Provide the (x, y) coordinate of the cell's center where the given text is located.  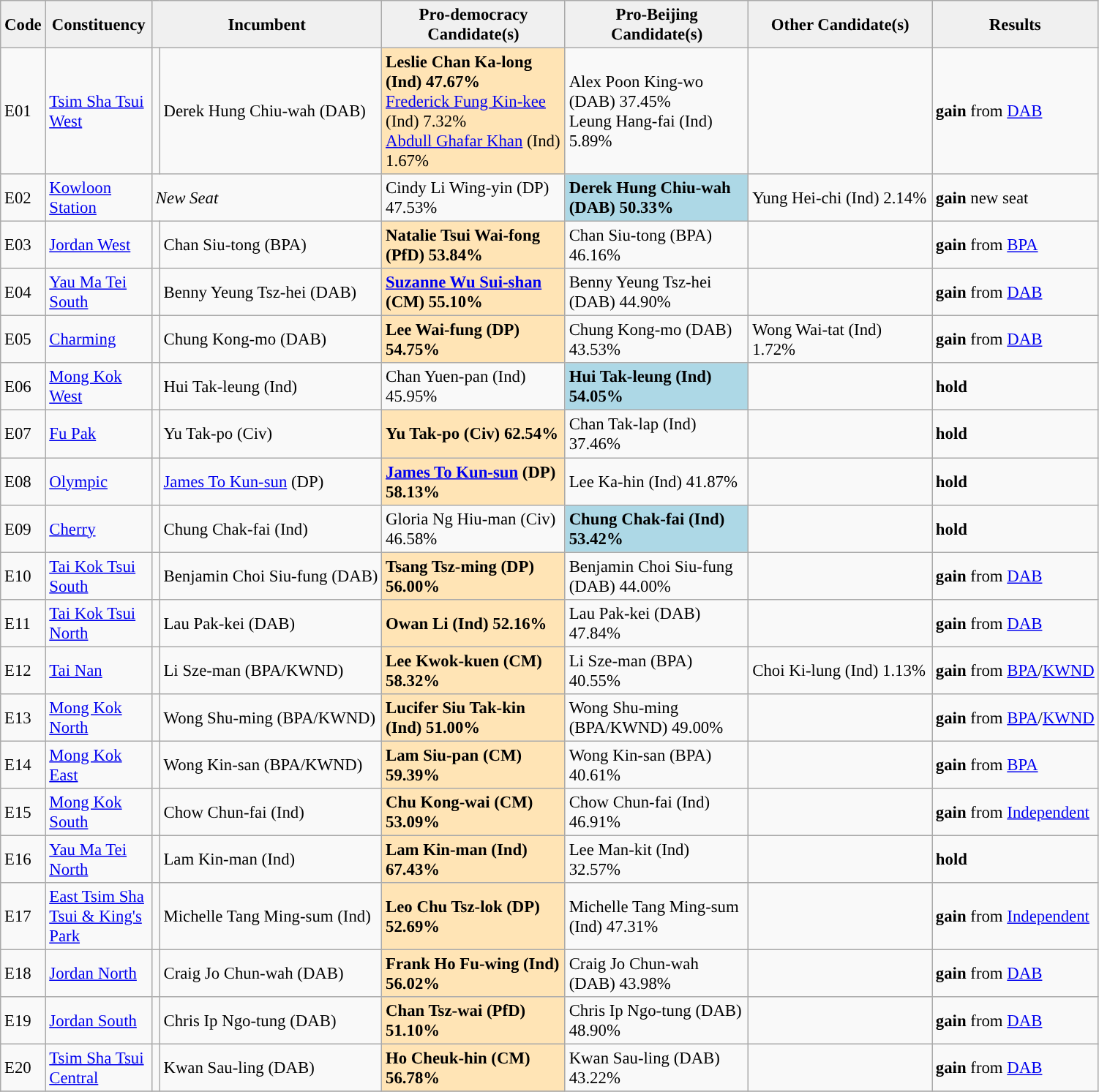
Tai Kok Tsui South (99, 576)
Chow Chun-fai (Ind) (271, 812)
Code (23, 25)
Chan Siu-tong (BPA) 46.16% (657, 246)
Ho Cheuk-hin (CM) 56.78% (474, 1068)
gain new seat (1016, 197)
E10 (23, 576)
Chung Chak-fai (Ind) (271, 528)
Tsang Tsz-ming (DP) 56.00% (474, 576)
Derek Hung Chiu-wah (DAB) 50.33% (657, 197)
E20 (23, 1068)
Tsim Sha Tsui Central (99, 1068)
Natalie Tsui Wai-fong (PfD) 53.84% (474, 246)
E07 (23, 434)
E08 (23, 481)
E05 (23, 339)
Cindy Li Wing-yin (DP) 47.53% (474, 197)
E01 (23, 111)
Wong Kin-san (BPA) 40.61% (657, 765)
Suzanne Wu Sui-shan (CM) 55.10% (474, 293)
Chris Ip Ngo-tung (DAB) 48.90% (657, 1021)
Wong Shu-ming (BPA/KWND) (271, 718)
Incumbent (267, 25)
Lee Ka-hin (Ind) 41.87% (657, 481)
Mong Kok South (99, 812)
Yu Tak-po (Civ) 62.54% (474, 434)
Leslie Chan Ka-long (Ind) 47.67%Frederick Fung Kin-kee (Ind) 7.32%Abdull Ghafar Khan (Ind) 1.67% (474, 111)
Kowloon Station (99, 197)
E02 (23, 197)
Lam Siu-pan (CM) 59.39% (474, 765)
Craig Jo Chun-wah (DAB) (271, 974)
New Seat (267, 197)
E03 (23, 246)
Jordan West (99, 246)
Mong Kok East (99, 765)
Benjamin Choi Siu-fung (DAB) 44.00% (657, 576)
E11 (23, 623)
E06 (23, 386)
Chung Kong-mo (DAB) 43.53% (657, 339)
Mong Kok West (99, 386)
Results (1016, 25)
East Tsim Sha Tsui & King's Park (99, 916)
Lee Kwok-kuen (CM) 58.32% (474, 670)
Owan Li (Ind) 52.16% (474, 623)
James To Kun-sun (DP) 58.13% (474, 481)
Chu Kong-wai (CM) 53.09% (474, 812)
Chan Siu-tong (BPA) (271, 246)
Benjamin Choi Siu-fung (DAB) (271, 576)
Fu Pak (99, 434)
Tai Nan (99, 670)
Charming (99, 339)
Lau Pak-kei (DAB) 47.84% (657, 623)
Mong Kok North (99, 718)
Derek Hung Chiu-wah (DAB) (271, 111)
Li Sze-man (BPA) 40.55% (657, 670)
Chow Chun-fai (Ind) 46.91% (657, 812)
E16 (23, 859)
E13 (23, 718)
E09 (23, 528)
Frank Ho Fu-wing (Ind) 56.02% (474, 974)
Chan Yuen-pan (Ind) 45.95% (474, 386)
E15 (23, 812)
Wong Wai-tat (Ind) 1.72% (840, 339)
Other Candidate(s) (840, 25)
E04 (23, 293)
Kwan Sau-ling (DAB) (271, 1068)
Michelle Tang Ming-sum (Ind) 47.31% (657, 916)
Yung Hei-chi (Ind) 2.14% (840, 197)
Craig Jo Chun-wah (DAB) 43.98% (657, 974)
Wong Kin-san (BPA/KWND) (271, 765)
E17 (23, 916)
Benny Yeung Tsz-hei (DAB) 44.90% (657, 293)
Chung Chak-fai (Ind) 53.42% (657, 528)
Wong Shu-ming (BPA/KWND) 49.00% (657, 718)
E12 (23, 670)
Lam Kin-man (Ind) (271, 859)
Chan Tak-lap (Ind) 37.46% (657, 434)
Lucifer Siu Tak-kin (Ind) 51.00% (474, 718)
Tsim Sha Tsui West (99, 111)
Jordan South (99, 1021)
Chung Kong-mo (DAB) (271, 339)
Chris Ip Ngo-tung (DAB) (271, 1021)
Li Sze-man (BPA/KWND) (271, 670)
Choi Ki-lung (Ind) 1.13% (840, 670)
Kwan Sau-ling (DAB) 43.22% (657, 1068)
Lee Man-kit (Ind) 32.57% (657, 859)
Hui Tak-leung (Ind) 54.05% (657, 386)
E18 (23, 974)
Lau Pak-kei (DAB) (271, 623)
Cherry (99, 528)
Lam Kin-man (Ind) 67.43% (474, 859)
Lee Wai-fung (DP) 54.75% (474, 339)
Chan Tsz-wai (PfD) 51.10% (474, 1021)
Gloria Ng Hiu-man (Civ) 46.58% (474, 528)
Jordan North (99, 974)
Tai Kok Tsui North (99, 623)
Michelle Tang Ming-sum (Ind) (271, 916)
James To Kun-sun (DP) (271, 481)
Alex Poon King-wo (DAB) 37.45%Leung Hang-fai (Ind) 5.89% (657, 111)
Olympic (99, 481)
Yu Tak-po (Civ) (271, 434)
Yau Ma Tei North (99, 859)
Hui Tak-leung (Ind) (271, 386)
Yau Ma Tei South (99, 293)
Pro-democracy Candidate(s) (474, 25)
Benny Yeung Tsz-hei (DAB) (271, 293)
E19 (23, 1021)
Constituency (99, 25)
E14 (23, 765)
Pro-Beijing Candidate(s) (657, 25)
Leo Chu Tsz-lok (DP) 52.69% (474, 916)
